Return the [x, y] coordinate for the center point of the cell that contains the specified text.  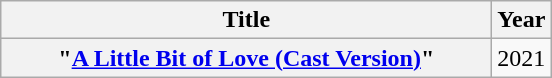
Year [522, 20]
2021 [522, 58]
"A Little Bit of Love (Cast Version)" [246, 58]
Title [246, 20]
